Capture the cell that displays the provided text and extract its (X, Y) central coordinate. 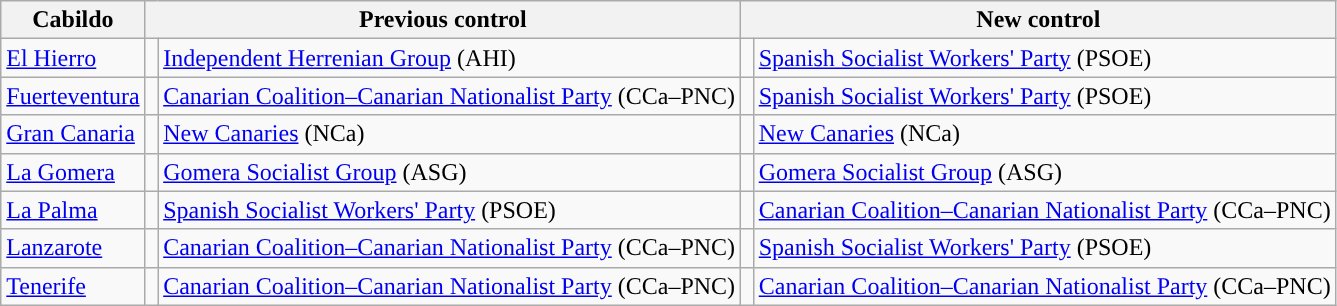
Independent Herrenian Group (AHI) (450, 58)
La Gomera (73, 172)
Previous control (443, 20)
El Hierro (73, 58)
Tenerife (73, 286)
Fuerteventura (73, 96)
Lanzarote (73, 248)
New control (1039, 20)
Cabildo (73, 20)
La Palma (73, 210)
Gran Canaria (73, 134)
